Capture the cell that displays the provided text and extract its [x, y] central coordinate. 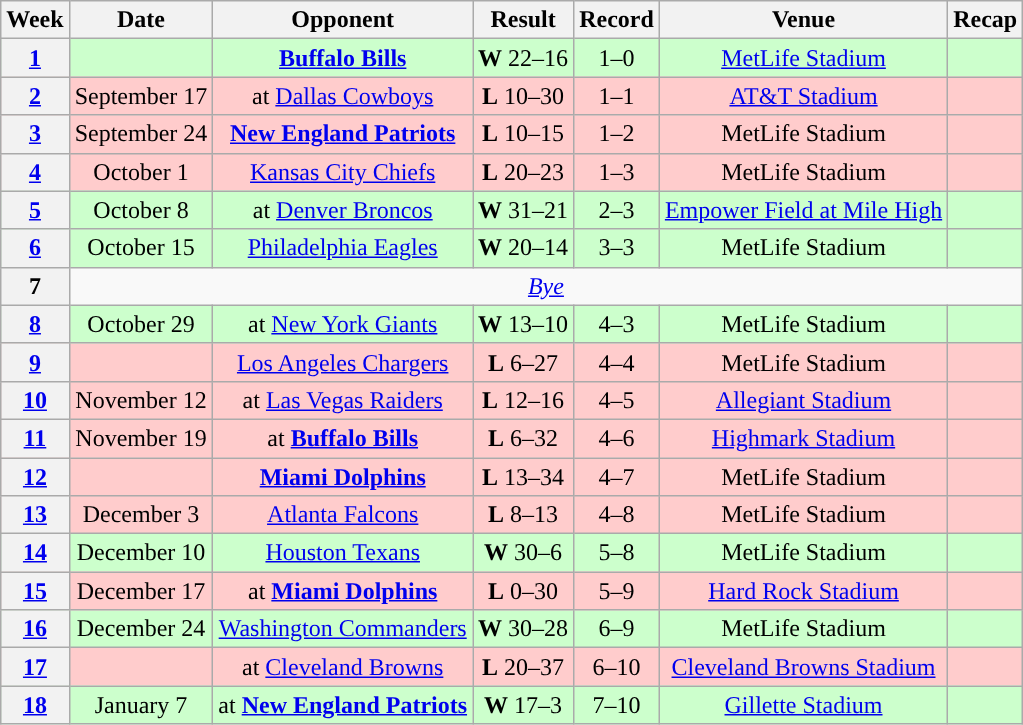
Date [141, 20]
4 [35, 172]
November 12 [141, 400]
W 30–28 [524, 629]
4–4 [617, 362]
Bye [546, 286]
Result [524, 20]
15 [35, 591]
4–6 [617, 438]
October 1 [141, 172]
L 10–15 [524, 134]
16 [35, 629]
W 13–10 [524, 324]
Venue [803, 20]
December 24 [141, 629]
at Buffalo Bills [343, 438]
W 17–3 [524, 705]
7 [35, 286]
Los Angeles Chargers [343, 362]
W 31–21 [524, 210]
W 20–14 [524, 248]
2–3 [617, 210]
6–9 [617, 629]
Empower Field at Mile High [803, 210]
at Miami Dolphins [343, 591]
L 20–23 [524, 172]
Recap [986, 20]
Cleveland Browns Stadium [803, 667]
AT&T Stadium [803, 96]
L 12–16 [524, 400]
1–0 [617, 58]
Hard Rock Stadium [803, 591]
Gillette Stadium [803, 705]
L 13–34 [524, 477]
L 20–37 [524, 667]
at Cleveland Browns [343, 667]
L 0–30 [524, 591]
W 30–6 [524, 553]
at New York Giants [343, 324]
4–3 [617, 324]
at Dallas Cowboys [343, 96]
Highmark Stadium [803, 438]
L 6–32 [524, 438]
L 8–13 [524, 515]
9 [35, 362]
18 [35, 705]
December 17 [141, 591]
at Denver Broncos [343, 210]
6–10 [617, 667]
12 [35, 477]
October 29 [141, 324]
December 3 [141, 515]
Kansas City Chiefs [343, 172]
5–8 [617, 553]
10 [35, 400]
1 [35, 58]
14 [35, 553]
4–5 [617, 400]
Atlanta Falcons [343, 515]
4–7 [617, 477]
December 10 [141, 553]
November 19 [141, 438]
6 [35, 248]
13 [35, 515]
Houston Texans [343, 553]
8 [35, 324]
3 [35, 134]
7–10 [617, 705]
Washington Commanders [343, 629]
at Las Vegas Raiders [343, 400]
October 8 [141, 210]
1–3 [617, 172]
1–2 [617, 134]
17 [35, 667]
Allegiant Stadium [803, 400]
New England Patriots [343, 134]
Opponent [343, 20]
W 22–16 [524, 58]
at New England Patriots [343, 705]
1–1 [617, 96]
Buffalo Bills [343, 58]
Record [617, 20]
September 24 [141, 134]
L 6–27 [524, 362]
11 [35, 438]
3–3 [617, 248]
Week [35, 20]
5 [35, 210]
Philadelphia Eagles [343, 248]
L 10–30 [524, 96]
4–8 [617, 515]
5–9 [617, 591]
October 15 [141, 248]
Miami Dolphins [343, 477]
January 7 [141, 705]
September 17 [141, 96]
2 [35, 96]
